Identify which cell holds the provided text, then report its (X, Y) central coordinate. 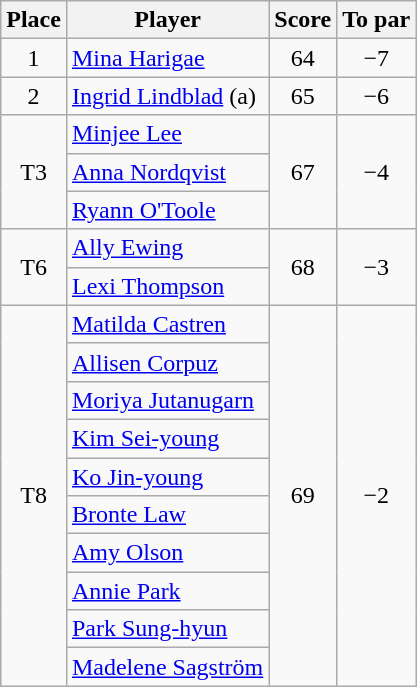
−7 (376, 58)
Ingrid Lindblad (a) (167, 96)
64 (303, 58)
Ally Ewing (167, 248)
65 (303, 96)
67 (303, 172)
Bronte Law (167, 515)
Player (167, 20)
Anna Nordqvist (167, 172)
T6 (34, 267)
Park Sung-hyun (167, 629)
Ryann O'Toole (167, 210)
−3 (376, 267)
Mina Harigae (167, 58)
Ko Jin-young (167, 477)
T3 (34, 172)
−2 (376, 496)
Annie Park (167, 591)
1 (34, 58)
Madelene Sagström (167, 667)
Minjee Lee (167, 134)
69 (303, 496)
−4 (376, 172)
Allisen Corpuz (167, 362)
2 (34, 96)
T8 (34, 496)
Moriya Jutanugarn (167, 400)
Lexi Thompson (167, 286)
Place (34, 20)
−6 (376, 96)
Matilda Castren (167, 324)
Score (303, 20)
68 (303, 267)
Amy Olson (167, 553)
To par (376, 20)
Kim Sei-young (167, 438)
